Identify which cell holds the provided text, then report its [X, Y] central coordinate. 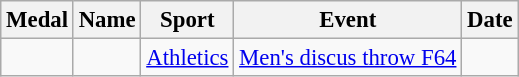
Date [490, 20]
Men's discus throw F64 [348, 58]
Athletics [188, 58]
Medal [38, 20]
Sport [188, 20]
Event [348, 20]
Name [107, 20]
